Locate the cell with the specified text and output its (X, Y) center coordinate. 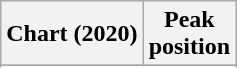
Peakposition (189, 34)
Chart (2020) (72, 34)
